For the text-containing cell, return its midpoint in (x, y) coordinate format. 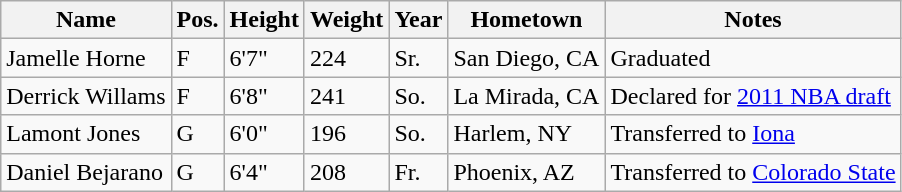
Jamelle Horne (86, 58)
Daniel Bejarano (86, 172)
Hometown (526, 20)
Name (86, 20)
Derrick Willams (86, 96)
241 (346, 96)
Year (418, 20)
6'8" (264, 96)
Graduated (753, 58)
Harlem, NY (526, 134)
Transferred to Colorado State (753, 172)
208 (346, 172)
224 (346, 58)
6'7" (264, 58)
Sr. (418, 58)
La Mirada, CA (526, 96)
Transferred to Iona (753, 134)
Pos. (198, 20)
Fr. (418, 172)
6'0" (264, 134)
196 (346, 134)
6'4" (264, 172)
Weight (346, 20)
Notes (753, 20)
Lamont Jones (86, 134)
San Diego, CA (526, 58)
Declared for 2011 NBA draft (753, 96)
Phoenix, AZ (526, 172)
Height (264, 20)
